For the text-containing cell, return its midpoint in (X, Y) coordinate format. 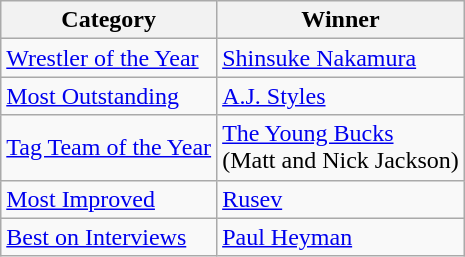
Winner (341, 20)
Most Improved (109, 199)
Category (109, 20)
Paul Heyman (341, 237)
Shinsuke Nakamura (341, 58)
Rusev (341, 199)
Best on Interviews (109, 237)
Wrestler of the Year (109, 58)
Most Outstanding (109, 96)
The Young Bucks(Matt and Nick Jackson) (341, 148)
Tag Team of the Year (109, 148)
A.J. Styles (341, 96)
